Determine the (x, y) coordinate at the center of the cell enclosing the given text.  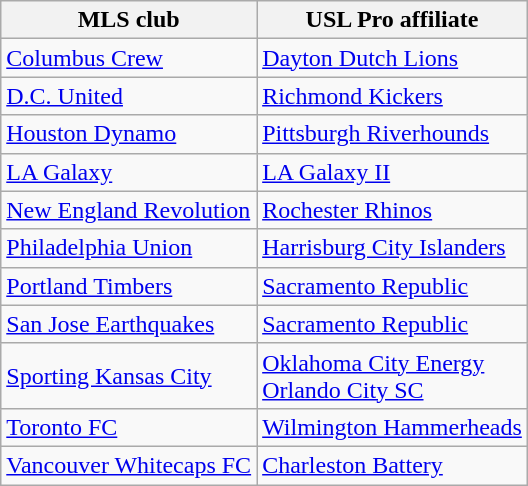
Vancouver Whitecaps FC (129, 465)
USL Pro affiliate (392, 20)
Oklahoma City EnergyOrlando City SC (392, 376)
Pittsburgh Riverhounds (392, 134)
Toronto FC (129, 427)
LA Galaxy II (392, 172)
San Jose Earthquakes (129, 324)
Philadelphia Union (129, 248)
Harrisburg City Islanders (392, 248)
New England Revolution (129, 210)
LA Galaxy (129, 172)
Dayton Dutch Lions (392, 58)
Wilmington Hammerheads (392, 427)
Rochester Rhinos (392, 210)
MLS club (129, 20)
Columbus Crew (129, 58)
D.C. United (129, 96)
Richmond Kickers (392, 96)
Sporting Kansas City (129, 376)
Houston Dynamo (129, 134)
Portland Timbers (129, 286)
Charleston Battery (392, 465)
